Provide the (x, y) coordinate of the cell's center where the given text is located.  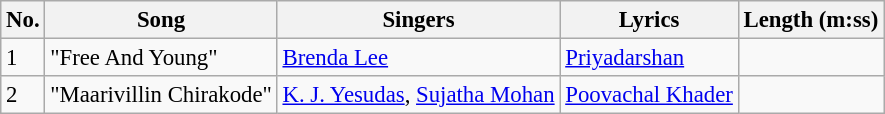
2 (23, 95)
Song (161, 20)
Length (m:ss) (810, 20)
Singers (418, 20)
Lyrics (649, 20)
No. (23, 20)
1 (23, 58)
K. J. Yesudas, Sujatha Mohan (418, 95)
Brenda Lee (418, 58)
"Free And Young" (161, 58)
Priyadarshan (649, 58)
"Maarivillin Chirakode" (161, 95)
Poovachal Khader (649, 95)
